Return the (X, Y) coordinate for the center point of the cell that contains the specified text.  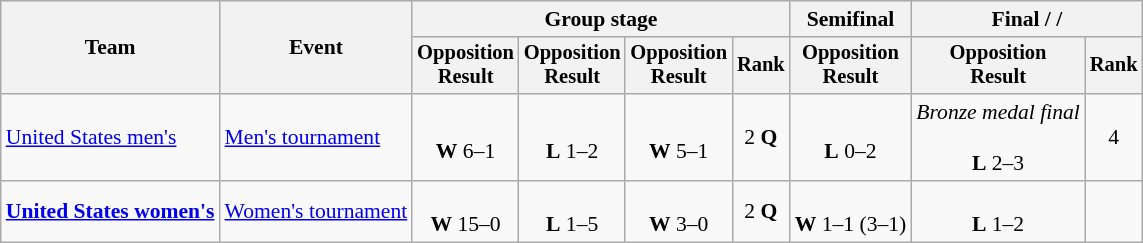
W 15–0 (466, 212)
W 6–1 (466, 138)
Team (110, 48)
L 0–2 (851, 138)
Bronze medal finalL 2–3 (998, 138)
United States men's (110, 138)
W 1–1 (3–1) (851, 212)
Final / / (1026, 19)
Semifinal (851, 19)
4 (1114, 138)
Event (316, 48)
L 1–5 (572, 212)
W 5–1 (678, 138)
W 3–0 (678, 212)
Women's tournament (316, 212)
United States women's (110, 212)
Men's tournament (316, 138)
Group stage (600, 19)
